From the cell containing the given text, extract its center point as [x, y] coordinate. 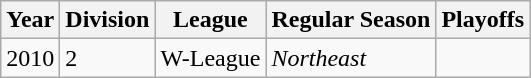
Playoffs [483, 20]
2010 [30, 58]
Northeast [351, 58]
W-League [210, 58]
League [210, 20]
2 [108, 58]
Division [108, 20]
Year [30, 20]
Regular Season [351, 20]
